Locate the cell with the specified text and output its [X, Y] center coordinate. 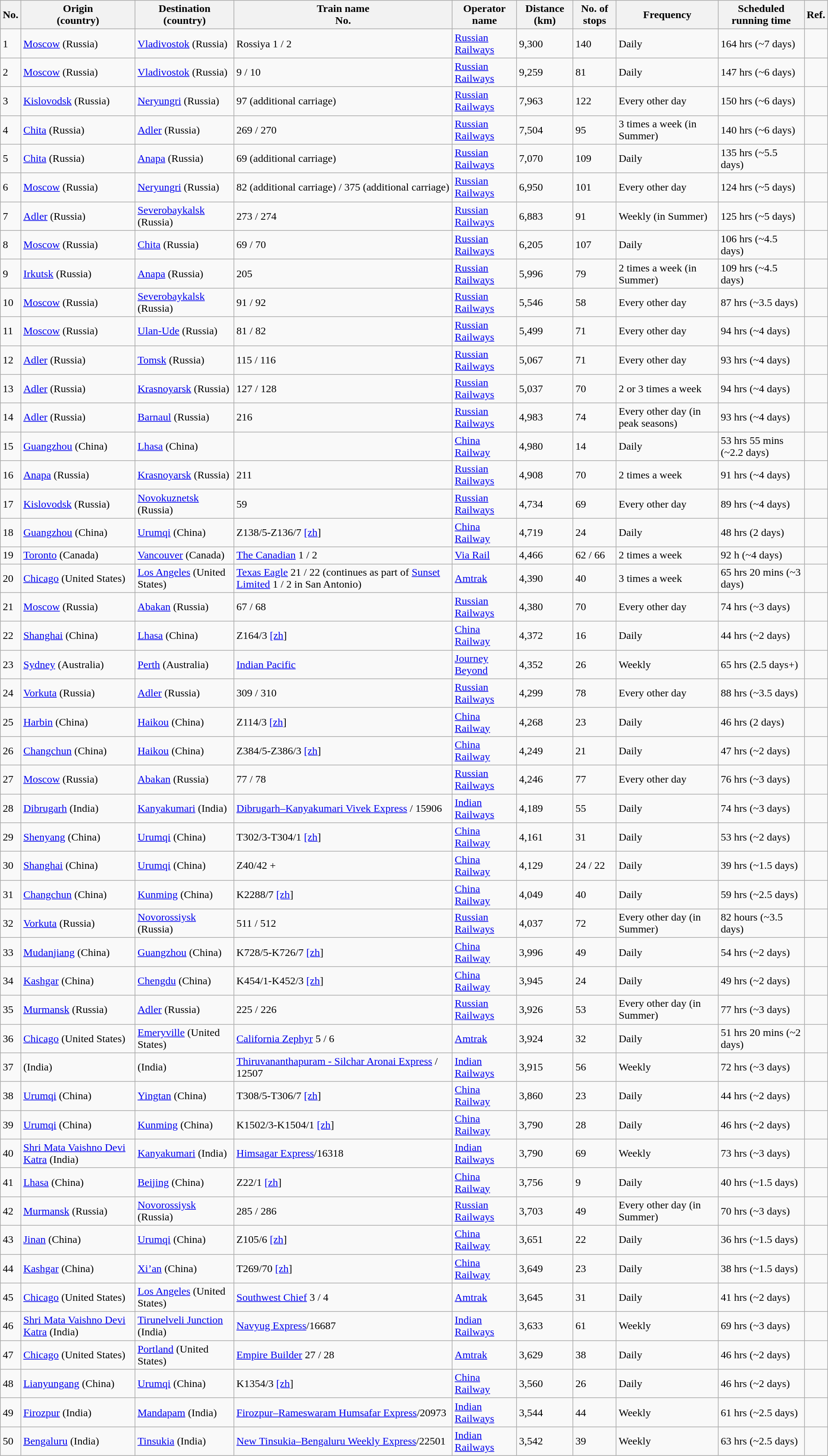
New Tinsukia–Bengaluru Weekly Express/22501 [343, 1441]
41 [11, 1182]
3,996 [545, 952]
9,300 [545, 43]
Z138/5-Z136/7 [zh] [343, 532]
15 [11, 447]
9 / 10 [343, 73]
122 [595, 101]
47 hrs (~2 days) [761, 751]
Vancouver (Canada) [184, 555]
Jinan (China) [78, 1240]
13 [11, 389]
48 [11, 1384]
Z164/3 [zh] [343, 636]
Operator name [485, 15]
55 [595, 808]
77 / 78 [343, 779]
3 [11, 101]
3,629 [545, 1355]
4,037 [545, 923]
Chengdu (China) [184, 981]
6,883 [545, 216]
7 [11, 216]
3,651 [545, 1240]
125 hrs (~5 days) [761, 216]
5,546 [545, 302]
3,756 [545, 1182]
4,372 [545, 636]
39 hrs (~1.5 days) [761, 866]
7,963 [545, 101]
5 [11, 158]
3 times a week (in Summer) [667, 130]
4,129 [545, 866]
37 [11, 1067]
Irkutsk (Russia) [78, 273]
95 [595, 130]
61 hrs (~2.5 days) [761, 1412]
4,161 [545, 837]
91 / 92 [343, 302]
Scheduled running time [761, 15]
Journey Beyond [485, 664]
205 [343, 273]
62 / 66 [595, 555]
124 hrs (~5 days) [761, 187]
6,205 [545, 245]
6,950 [545, 187]
Origin(country) [78, 15]
Ulan-Ude (Russia) [184, 331]
3,649 [545, 1268]
211 [343, 475]
T269/70 [zh] [343, 1268]
65 hrs 20 mins (~3 days) [761, 578]
K1354/3 [zh] [343, 1384]
33 [11, 952]
216 [343, 417]
Barnaul (Russia) [184, 417]
69 hrs (~3 days) [761, 1326]
53 hrs (~2 days) [761, 837]
Z22/1 [zh] [343, 1182]
91 hrs (~4 days) [761, 475]
4,246 [545, 779]
46 [11, 1326]
Texas Eagle 21 / 22 (continues as part of Sunset Limited 1 / 2 in San Antonio) [343, 578]
3,945 [545, 981]
56 [595, 1067]
164 hrs (~7 days) [761, 43]
11 [11, 331]
Via Rail [485, 555]
4,983 [545, 417]
Yingtan (China) [184, 1096]
Perth (Australia) [184, 664]
10 [11, 302]
2 times a week (in Summer) [667, 273]
3,633 [545, 1326]
109 hrs (~4.5 days) [761, 273]
5,067 [545, 360]
Destination(country) [184, 15]
4,189 [545, 808]
48 hrs (2 days) [761, 532]
Indian Pacific [343, 664]
53 hrs 55 mins (~2.2 days) [761, 447]
107 [595, 245]
79 [595, 273]
Empire Builder 27 / 28 [343, 1355]
101 [595, 187]
2 [11, 73]
87 hrs (~3.5 days) [761, 302]
Train nameNo. [343, 15]
92 h (~4 days) [761, 555]
72 [595, 923]
38 hrs (~1.5 days) [761, 1268]
Emeryville (United States) [184, 1038]
K1502/3-K1504/1 [zh] [343, 1125]
135 hrs (~5.5 days) [761, 158]
140 hrs (~6 days) [761, 130]
Harbin (China) [78, 722]
Southwest Chief 3 / 4 [343, 1297]
3,560 [545, 1384]
59 [343, 504]
3,860 [545, 1096]
511 / 512 [343, 923]
72 hrs (~3 days) [761, 1067]
82 hours (~3.5 days) [761, 923]
Weekly (in Summer) [667, 216]
Dibrugarh–Kanyakumari Vivek Express / 15906 [343, 808]
Bengaluru (India) [78, 1441]
No. of stops [595, 15]
45 [11, 1297]
Tinsukia (India) [184, 1441]
3,544 [545, 1412]
Mudanjiang (China) [78, 952]
Z384/5-Z386/3 [zh] [343, 751]
3,542 [545, 1441]
4,466 [545, 555]
Lianyungang (China) [78, 1384]
8 [11, 245]
Thiruvananthapuram - Silchar Aronai Express / 12507 [343, 1067]
115 / 116 [343, 360]
7,070 [545, 158]
4,268 [545, 722]
Firozpur–Rameswaram Humsafar Express/20973 [343, 1412]
73 hrs (~3 days) [761, 1153]
69 / 70 [343, 245]
36 hrs (~1.5 days) [761, 1240]
Z105/6 [zh] [343, 1240]
49 hrs (~2 days) [761, 981]
Z114/3 [zh] [343, 722]
61 [595, 1326]
53 [595, 1010]
76 hrs (~3 days) [761, 779]
65 hrs (2.5 days+) [761, 664]
77 [595, 779]
34 [11, 981]
Xi’an (China) [184, 1268]
T302/3-T304/1 [zh] [343, 837]
225 / 226 [343, 1010]
50 [11, 1441]
69 (additional carriage) [343, 158]
3 times a week [667, 578]
4,390 [545, 578]
59 hrs (~2.5 days) [761, 895]
4,249 [545, 751]
42 [11, 1211]
T308/5-T306/7 [zh] [343, 1096]
4,719 [545, 532]
88 hrs (~3.5 days) [761, 693]
3,926 [545, 1010]
127 / 128 [343, 389]
K728/5-K726/7 [zh] [343, 952]
3,924 [545, 1038]
51 hrs 20 mins (~2 days) [761, 1038]
70 hrs (~3 days) [761, 1211]
K2288/7 [zh] [343, 895]
Himsagar Express/16318 [343, 1153]
9,259 [545, 73]
Tirunelveli Junction (India) [184, 1326]
20 [11, 578]
147 hrs (~6 days) [761, 73]
Navyug Express/16687 [343, 1326]
78 [595, 693]
5,499 [545, 331]
No. [11, 15]
18 [11, 532]
82 (additional carriage) / 375 (additional carriage) [343, 187]
3,915 [545, 1067]
74 [595, 417]
63 hrs (~2.5 days) [761, 1441]
Ref. [816, 15]
91 [595, 216]
Sydney (Australia) [78, 664]
Distance (km) [545, 15]
150 hrs (~6 days) [761, 101]
17 [11, 504]
4,980 [545, 447]
140 [595, 43]
30 [11, 866]
24 / 22 [595, 866]
Mandapam (India) [184, 1412]
41 hrs (~2 days) [761, 1297]
46 hrs (2 days) [761, 722]
Shenyang (China) [78, 837]
5,996 [545, 273]
106 hrs (~4.5 days) [761, 245]
7,504 [545, 130]
29 [11, 837]
40 hrs (~1.5 days) [761, 1182]
4,352 [545, 664]
4,734 [545, 504]
35 [11, 1010]
Frequency [667, 15]
285 / 286 [343, 1211]
Dibrugarh (India) [78, 808]
67 / 68 [343, 607]
Beijing (China) [184, 1182]
2 or 3 times a week [667, 389]
81 / 82 [343, 331]
27 [11, 779]
309 / 310 [343, 693]
19 [11, 555]
The Canadian 1 / 2 [343, 555]
97 (additional carriage) [343, 101]
Z40/42 + [343, 866]
58 [595, 302]
25 [11, 722]
Toronto (Canada) [78, 555]
109 [595, 158]
Every other day (in peak seasons) [667, 417]
4 [11, 130]
Firozpur (India) [78, 1412]
269 / 270 [343, 130]
Novokuznetsk (Russia) [184, 504]
Tomsk (Russia) [184, 360]
81 [595, 73]
3,703 [545, 1211]
36 [11, 1038]
K454/1-K452/3 [zh] [343, 981]
54 hrs (~2 days) [761, 952]
4,380 [545, 607]
12 [11, 360]
Rossiya 1 / 2 [343, 43]
4,049 [545, 895]
43 [11, 1240]
89 hrs (~4 days) [761, 504]
3,645 [545, 1297]
4,908 [545, 475]
6 [11, 187]
273 / 274 [343, 216]
47 [11, 1355]
California Zephyr 5 / 6 [343, 1038]
1 [11, 43]
4,299 [545, 693]
5,037 [545, 389]
Portland (United States) [184, 1355]
77 hrs (~3 days) [761, 1010]
